For the text-containing cell, return its midpoint in [x, y] coordinate format. 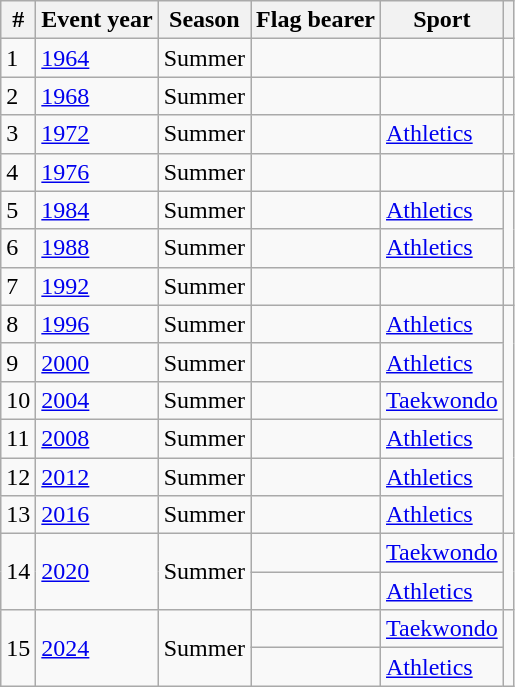
1968 [97, 96]
12 [18, 477]
1984 [97, 210]
3 [18, 134]
# [18, 20]
14 [18, 572]
1976 [97, 172]
Season [204, 20]
Event year [97, 20]
1992 [97, 286]
1988 [97, 248]
7 [18, 286]
2012 [97, 477]
15 [18, 648]
2004 [97, 400]
1 [18, 58]
9 [18, 362]
8 [18, 324]
2016 [97, 515]
4 [18, 172]
6 [18, 248]
2020 [97, 572]
2024 [97, 648]
Sport [442, 20]
2 [18, 96]
Flag bearer [316, 20]
1964 [97, 58]
5 [18, 210]
2000 [97, 362]
10 [18, 400]
1972 [97, 134]
13 [18, 515]
2008 [97, 438]
1996 [97, 324]
11 [18, 438]
